Search for the cell housing the specified text and yield its (x, y) center coordinate. 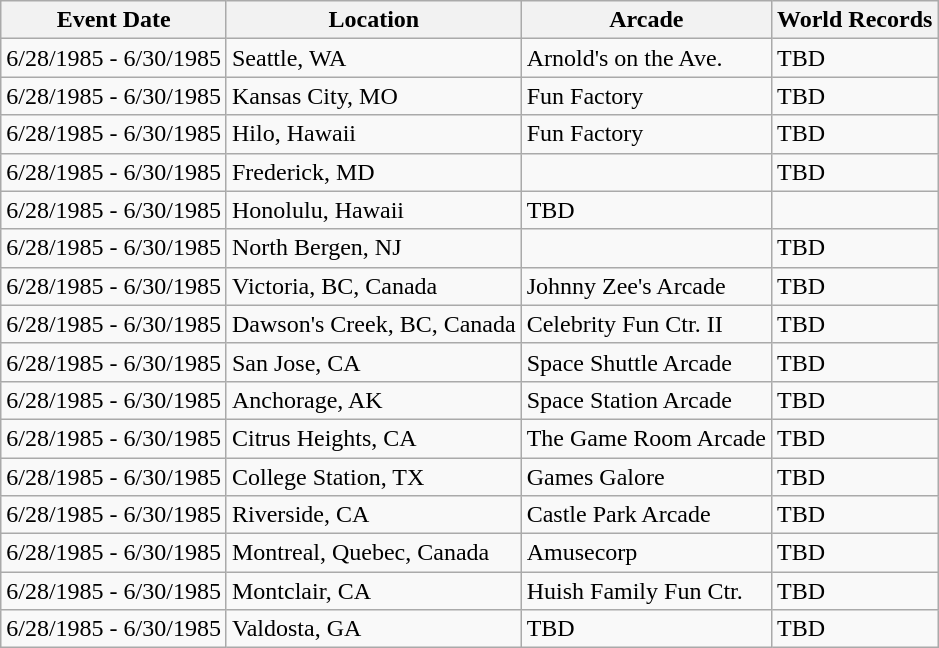
Honolulu, Hawaii (374, 210)
Seattle, WA (374, 58)
Games Galore (646, 477)
Dawson's Creek, BC, Canada (374, 324)
Arcade (646, 20)
Castle Park Arcade (646, 515)
San Jose, CA (374, 362)
Johnny Zee's Arcade (646, 286)
Event Date (114, 20)
Space Shuttle Arcade (646, 362)
Montclair, CA (374, 591)
Kansas City, MO (374, 96)
Space Station Arcade (646, 400)
Amusecorp (646, 553)
North Bergen, NJ (374, 248)
Huish Family Fun Ctr. (646, 591)
College Station, TX (374, 477)
Hilo, Hawaii (374, 134)
Valdosta, GA (374, 629)
Riverside, CA (374, 515)
Celebrity Fun Ctr. II (646, 324)
Anchorage, AK (374, 400)
The Game Room Arcade (646, 438)
Location (374, 20)
Citrus Heights, CA (374, 438)
Arnold's on the Ave. (646, 58)
Victoria, BC, Canada (374, 286)
Frederick, MD (374, 172)
World Records (854, 20)
Montreal, Quebec, Canada (374, 553)
